Capture the cell that displays the provided text and extract its [X, Y] central coordinate. 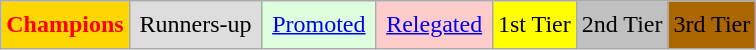
Relegated [434, 25]
Promoted [319, 25]
Champions [65, 25]
Runners-up [196, 25]
2nd Tier [622, 25]
3rd Tier [712, 25]
1st Tier [534, 25]
